Extract the (X, Y) coordinate from the center of the cell holding the provided text.  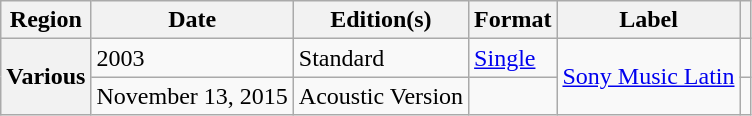
November 13, 2015 (192, 96)
Edition(s) (380, 20)
Region (46, 20)
Standard (380, 58)
Date (192, 20)
Format (513, 20)
Various (46, 77)
Single (513, 58)
2003 (192, 58)
Acoustic Version (380, 96)
Label (648, 20)
Sony Music Latin (648, 77)
